Output the (x, y) coordinate of the center of the cell containing the given text.  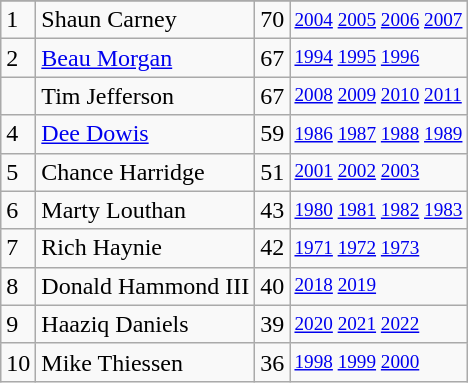
2004 2005 2006 2007 (378, 20)
2 (18, 58)
Tim Jefferson (146, 96)
9 (18, 324)
Shaun Carney (146, 20)
7 (18, 248)
59 (272, 134)
4 (18, 134)
40 (272, 286)
10 (18, 362)
Haaziq Daniels (146, 324)
Dee Dowis (146, 134)
43 (272, 210)
2001 2002 2003 (378, 172)
Marty Louthan (146, 210)
6 (18, 210)
Mike Thiessen (146, 362)
2020 2021 2022 (378, 324)
1998 1999 2000 (378, 362)
39 (272, 324)
Donald Hammond III (146, 286)
2008 2009 2010 2011 (378, 96)
1 (18, 20)
51 (272, 172)
Chance Harridge (146, 172)
1994 1995 1996 (378, 58)
1986 1987 1988 1989 (378, 134)
1971 1972 1973 (378, 248)
Rich Haynie (146, 248)
2018 2019 (378, 286)
8 (18, 286)
5 (18, 172)
Beau Morgan (146, 58)
42 (272, 248)
1980 1981 1982 1983 (378, 210)
36 (272, 362)
70 (272, 20)
